Locate the cell with the specified text and output its [x, y] center coordinate. 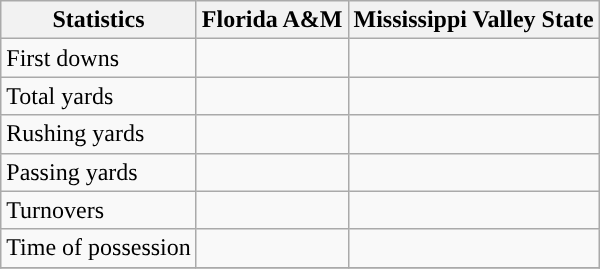
Turnovers [99, 210]
Passing yards [99, 172]
First downs [99, 58]
Florida A&M [272, 20]
Statistics [99, 20]
Time of possession [99, 248]
Rushing yards [99, 134]
Mississippi Valley State [474, 20]
Total yards [99, 96]
